Determine the (X, Y) coordinate at the center of the cell enclosing the given text.  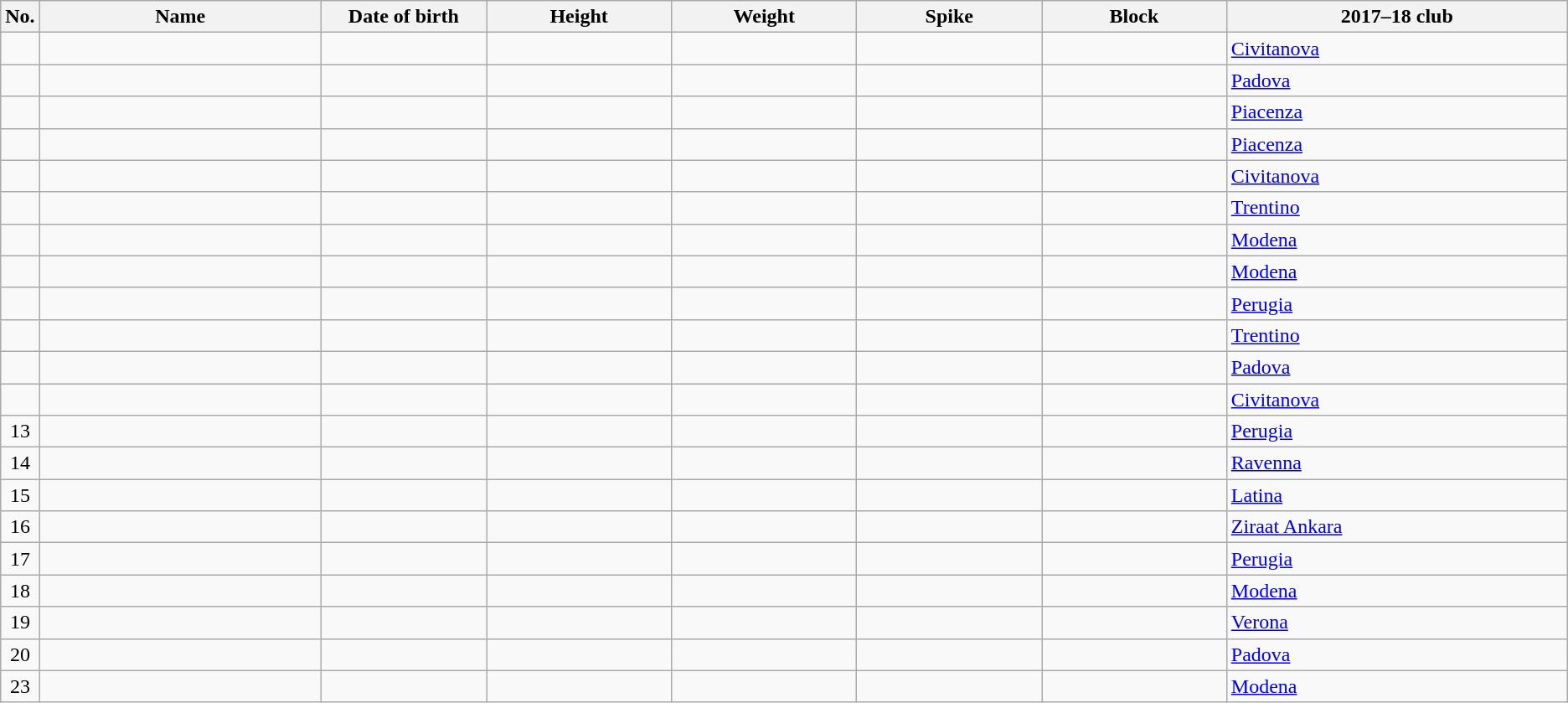
Verona (1397, 623)
Spike (950, 17)
Latina (1397, 495)
Weight (764, 17)
20 (20, 654)
Block (1134, 17)
2017–18 club (1397, 17)
17 (20, 559)
16 (20, 527)
14 (20, 463)
Height (578, 17)
Name (180, 17)
Ravenna (1397, 463)
Ziraat Ankara (1397, 527)
18 (20, 591)
Date of birth (404, 17)
13 (20, 432)
15 (20, 495)
19 (20, 623)
23 (20, 686)
No. (20, 17)
